Search for the cell housing the specified text and yield its [X, Y] center coordinate. 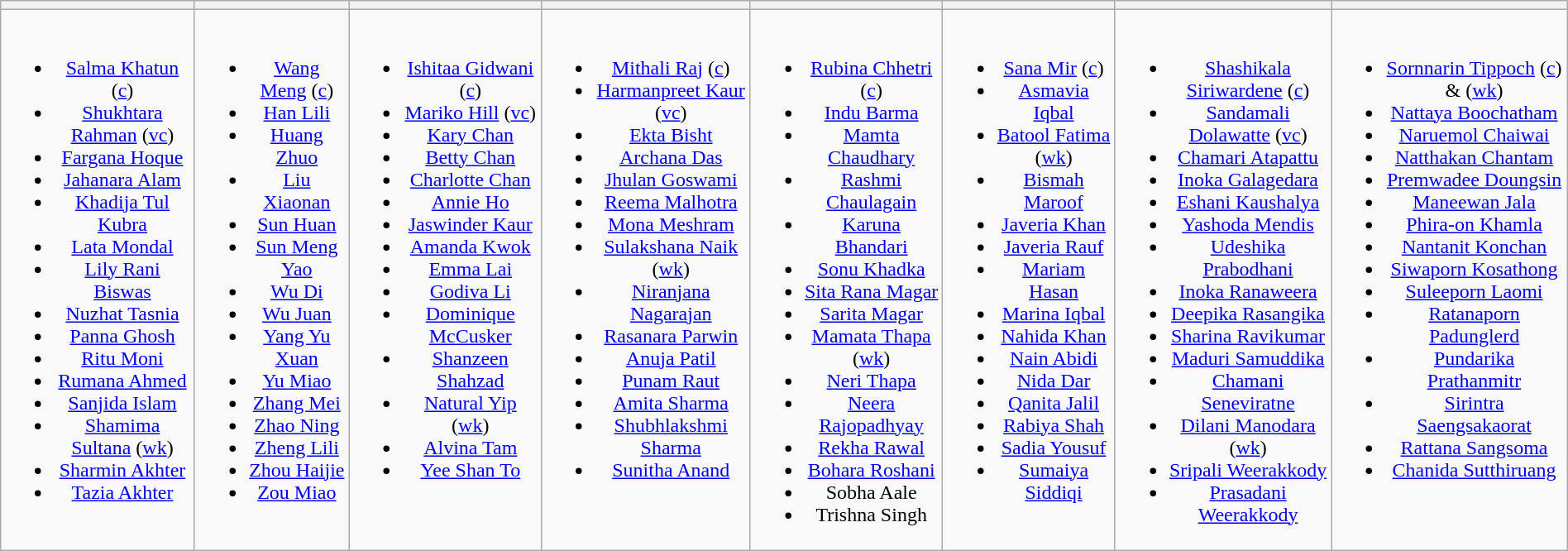
Wang Meng (c)Han LiliHuang ZhuoLiu XiaonanSun HuanSun Meng YaoWu DiWu JuanYang Yu XuanYu MiaoZhang MeiZhao NingZheng LiliZhou HaijieZou Miao [271, 280]
